Identify which cell holds the provided text, then report its [x, y] central coordinate. 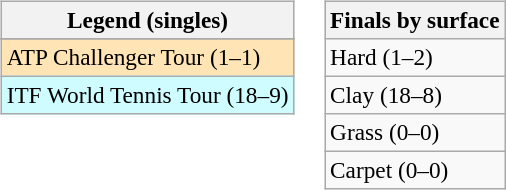
Hard (1–2) [415, 57]
Carpet (0–0) [415, 171]
Legend (singles) [148, 20]
Finals by surface [415, 20]
Clay (18–8) [415, 95]
Grass (0–0) [415, 133]
ATP Challenger Tour (1–1) [148, 57]
ITF World Tennis Tour (18–9) [148, 95]
